Determine the (X, Y) coordinate at the center of the cell enclosing the given text.  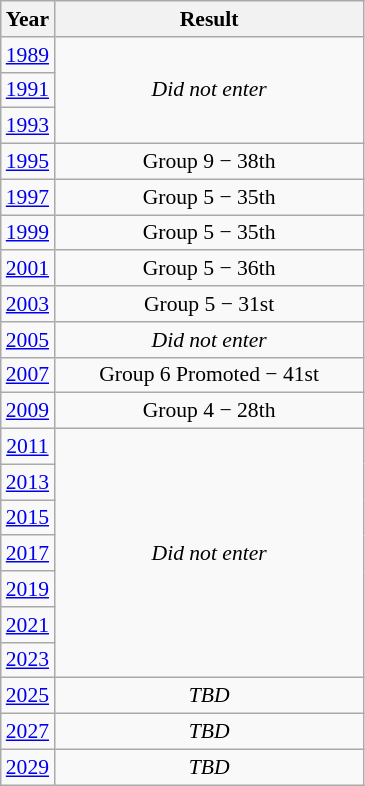
2011 (28, 447)
2029 (28, 767)
Group 9 − 38th (209, 162)
2027 (28, 732)
Group 4 − 28th (209, 411)
Group 5 − 31st (209, 304)
1995 (28, 162)
2009 (28, 411)
2017 (28, 554)
2025 (28, 696)
2015 (28, 518)
1989 (28, 55)
2019 (28, 589)
Group 5 − 36th (209, 269)
2007 (28, 375)
Year (28, 19)
1999 (28, 233)
1993 (28, 126)
2005 (28, 340)
2013 (28, 482)
Group 6 Promoted − 41st (209, 375)
1991 (28, 90)
2003 (28, 304)
2021 (28, 625)
1997 (28, 197)
2001 (28, 269)
Result (209, 19)
2023 (28, 660)
